Output the [x, y] coordinate of the center of the cell containing the given text.  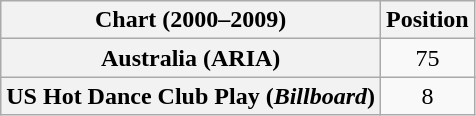
Position [428, 20]
Australia (ARIA) [191, 58]
US Hot Dance Club Play (Billboard) [191, 96]
8 [428, 96]
Chart (2000–2009) [191, 20]
75 [428, 58]
